Identify which cell holds the provided text, then report its (X, Y) central coordinate. 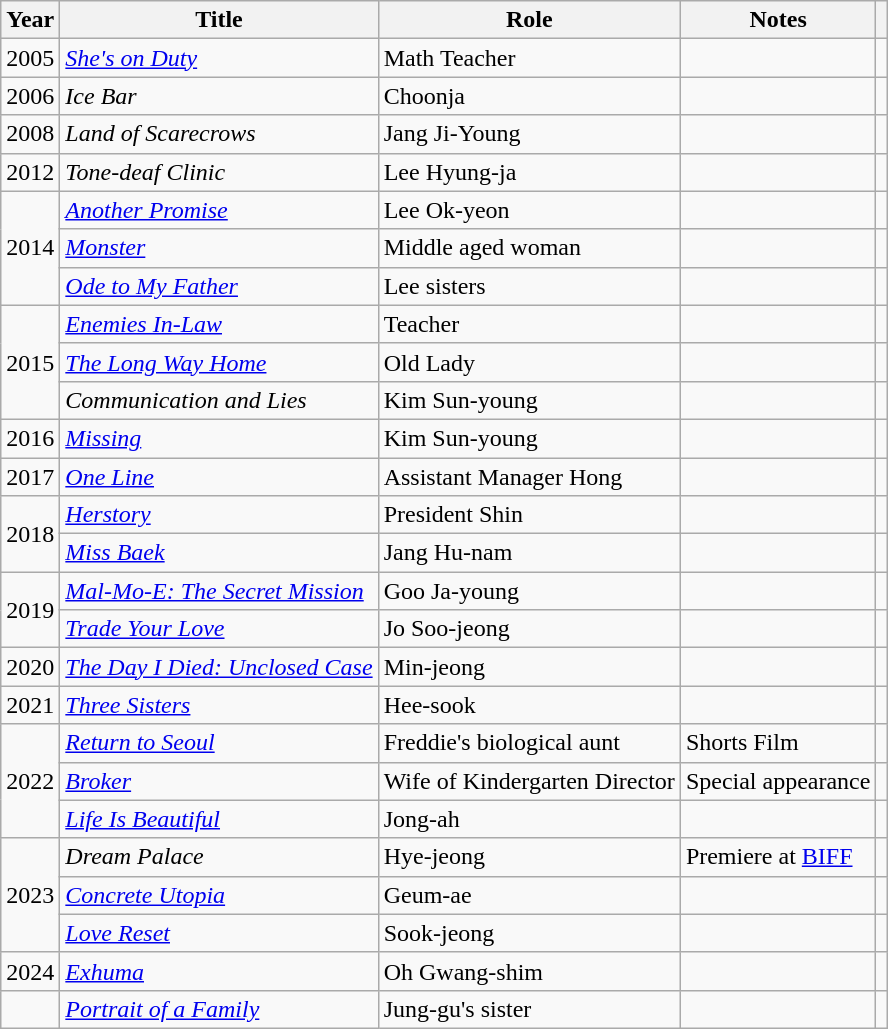
2014 (30, 248)
Herstory (219, 515)
Geum-ae (529, 895)
She's on Duty (219, 58)
Wife of Kindergarten Director (529, 781)
One Line (219, 477)
President Shin (529, 515)
2018 (30, 534)
Concrete Utopia (219, 895)
Land of Scarecrows (219, 134)
Lee Ok-yeon (529, 210)
2020 (30, 667)
Special appearance (778, 781)
Middle aged woman (529, 248)
Monster (219, 248)
Miss Baek (219, 553)
2021 (30, 705)
Lee Hyung-ja (529, 172)
Mal-Mo-E: The Secret Mission (219, 591)
Assistant Manager Hong (529, 477)
Freddie's biological aunt (529, 743)
Oh Gwang-shim (529, 971)
The Long Way Home (219, 362)
2024 (30, 971)
2006 (30, 96)
Portrait of a Family (219, 1009)
Hee-sook (529, 705)
Ice Bar (219, 96)
2005 (30, 58)
Love Reset (219, 933)
Title (219, 20)
2015 (30, 362)
Life Is Beautiful (219, 819)
Dream Palace (219, 857)
Tone-deaf Clinic (219, 172)
Role (529, 20)
Notes (778, 20)
Jo Soo-jeong (529, 629)
Hye-jeong (529, 857)
Trade Your Love (219, 629)
Enemies In-Law (219, 324)
Math Teacher (529, 58)
Communication and Lies (219, 400)
2008 (30, 134)
Old Lady (529, 362)
2012 (30, 172)
Jung-gu's sister (529, 1009)
2022 (30, 781)
Year (30, 20)
Ode to My Father (219, 286)
Sook-jeong (529, 933)
Another Promise (219, 210)
Shorts Film (778, 743)
Jang Hu-nam (529, 553)
Teacher (529, 324)
The Day I Died: Unclosed Case (219, 667)
Goo Ja-young (529, 591)
Return to Seoul (219, 743)
Choonja (529, 96)
Jong-ah (529, 819)
Min-jeong (529, 667)
Broker (219, 781)
2019 (30, 610)
Three Sisters (219, 705)
Lee sisters (529, 286)
Exhuma (219, 971)
Premiere at BIFF (778, 857)
2023 (30, 895)
Missing (219, 438)
2016 (30, 438)
Jang Ji-Young (529, 134)
2017 (30, 477)
